From the cell containing the given text, extract its center point as (x, y) coordinate. 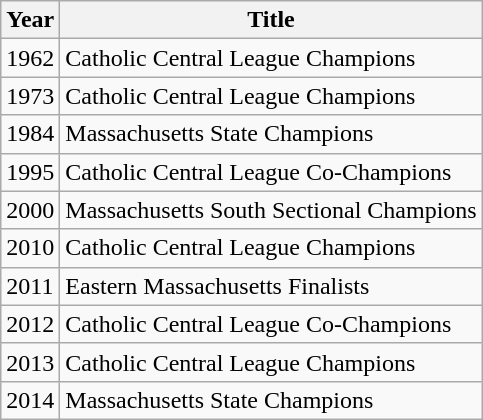
Massachusetts South Sectional Champions (271, 210)
2010 (30, 248)
2011 (30, 286)
2014 (30, 400)
2000 (30, 210)
1973 (30, 96)
Year (30, 20)
1995 (30, 172)
1984 (30, 134)
1962 (30, 58)
Title (271, 20)
2012 (30, 324)
Eastern Massachusetts Finalists (271, 286)
2013 (30, 362)
